Identify which cell holds the provided text, then report its (X, Y) central coordinate. 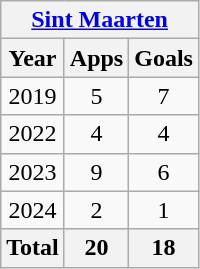
Year (33, 58)
9 (96, 172)
2024 (33, 210)
Goals (164, 58)
2023 (33, 172)
Sint Maarten (100, 20)
18 (164, 248)
2 (96, 210)
20 (96, 248)
2022 (33, 134)
1 (164, 210)
2019 (33, 96)
7 (164, 96)
Total (33, 248)
5 (96, 96)
Apps (96, 58)
6 (164, 172)
